Provide the [x, y] coordinate of the cell's center where the given text is located.  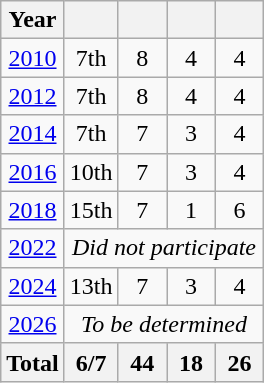
26 [240, 362]
1 [192, 210]
2024 [33, 286]
2010 [33, 58]
6 [240, 210]
Year [33, 20]
Did not participate [164, 248]
Total [33, 362]
10th [91, 172]
2014 [33, 134]
6/7 [91, 362]
44 [142, 362]
13th [91, 286]
2012 [33, 96]
18 [192, 362]
2018 [33, 210]
2016 [33, 172]
To be determined [164, 324]
15th [91, 210]
2026 [33, 324]
2022 [33, 248]
